Search for the cell housing the specified text and yield its [x, y] center coordinate. 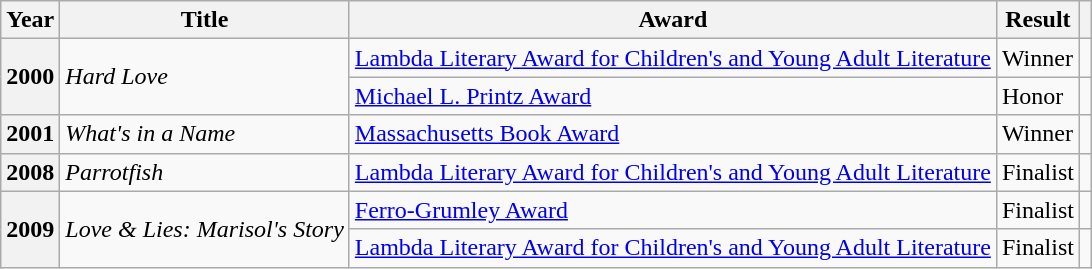
Hard Love [205, 77]
Award [672, 20]
What's in a Name [205, 134]
Result [1038, 20]
Michael L. Printz Award [672, 96]
2001 [30, 134]
2000 [30, 77]
Parrotfish [205, 172]
Title [205, 20]
2009 [30, 229]
2008 [30, 172]
Ferro-Grumley Award [672, 210]
Love & Lies: Marisol's Story [205, 229]
Honor [1038, 96]
Massachusetts Book Award [672, 134]
Year [30, 20]
